Identify which cell holds the provided text, then report its (X, Y) central coordinate. 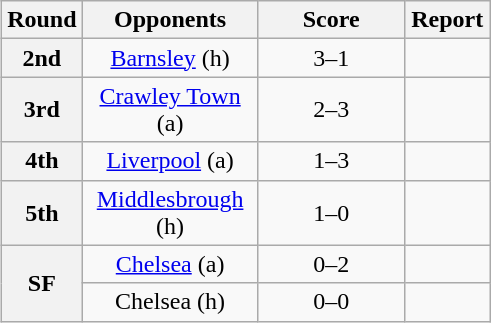
Report (447, 20)
1–3 (331, 161)
SF (42, 283)
1–0 (331, 212)
2nd (42, 58)
3rd (42, 110)
Barnsley (h) (170, 58)
0–0 (331, 302)
Liverpool (a) (170, 161)
Middlesbrough (h) (170, 212)
Chelsea (a) (170, 264)
Crawley Town (a) (170, 110)
3–1 (331, 58)
Score (331, 20)
0–2 (331, 264)
2–3 (331, 110)
4th (42, 161)
Opponents (170, 20)
5th (42, 212)
Chelsea (h) (170, 302)
Round (42, 20)
